Return the (x, y) coordinate for the center point of the cell that contains the specified text.  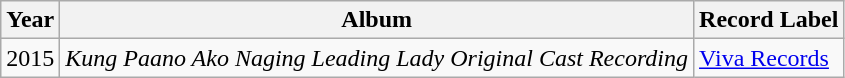
Album (377, 20)
Kung Paano Ako Naging Leading Lady Original Cast Recording (377, 58)
Year (30, 20)
Viva Records (769, 58)
Record Label (769, 20)
2015 (30, 58)
